Provide the [x, y] coordinate of the cell's center where the given text is located.  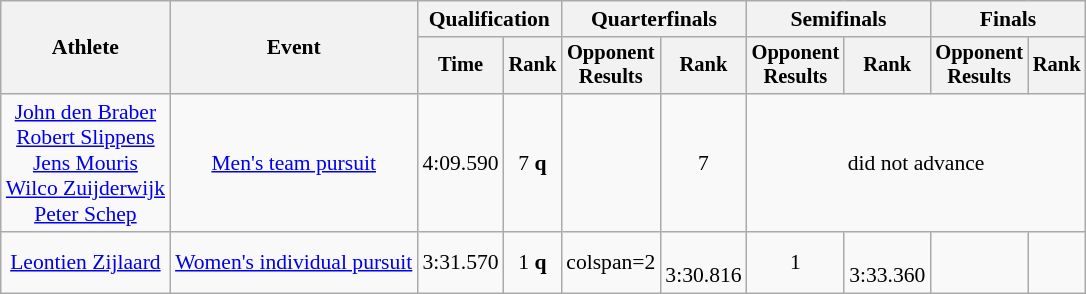
Semifinals [839, 19]
Leontien Zijlaard [86, 262]
1 [796, 262]
Event [294, 48]
3:31.570 [460, 262]
3:33.360 [887, 262]
4:09.590 [460, 163]
John den BraberRobert SlippensJens MourisWilco ZuijderwijkPeter Schep [86, 163]
1 q [533, 262]
colspan=2 [610, 262]
Qualification [489, 19]
7 q [533, 163]
Women's individual pursuit [294, 262]
Quarterfinals [654, 19]
did not advance [916, 163]
Time [460, 66]
Finals [1008, 19]
7 [703, 163]
Men's team pursuit [294, 163]
Athlete [86, 48]
3:30.816 [703, 262]
